Find where the given text appears and provide that cell's center as [x, y] coordinate. 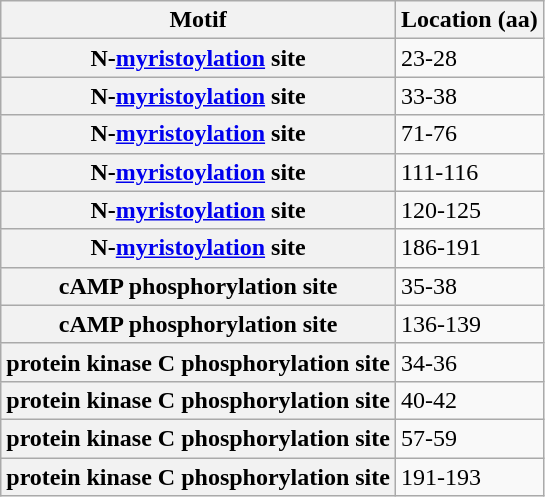
33-38 [469, 96]
120-125 [469, 210]
Motif [198, 20]
71-76 [469, 134]
186-191 [469, 248]
23-28 [469, 58]
35-38 [469, 286]
136-139 [469, 324]
Location (aa) [469, 20]
191-193 [469, 477]
34-36 [469, 362]
57-59 [469, 438]
40-42 [469, 400]
111-116 [469, 172]
